Scan for the cell matching the given text and deliver its [X, Y] coordinate at center. 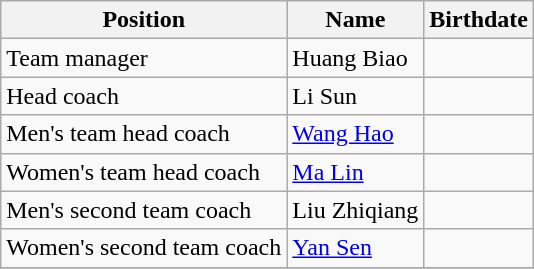
Women's team head coach [144, 172]
Liu Zhiqiang [356, 210]
Position [144, 20]
Men's second team coach [144, 210]
Men's team head coach [144, 134]
Women's second team coach [144, 248]
Yan Sen [356, 248]
Li Sun [356, 96]
Head coach [144, 96]
Ma Lin [356, 172]
Wang Hao [356, 134]
Birthdate [479, 20]
Huang Biao [356, 58]
Team manager [144, 58]
Name [356, 20]
